Provide the (X, Y) coordinate of the cell's center where the given text is located.  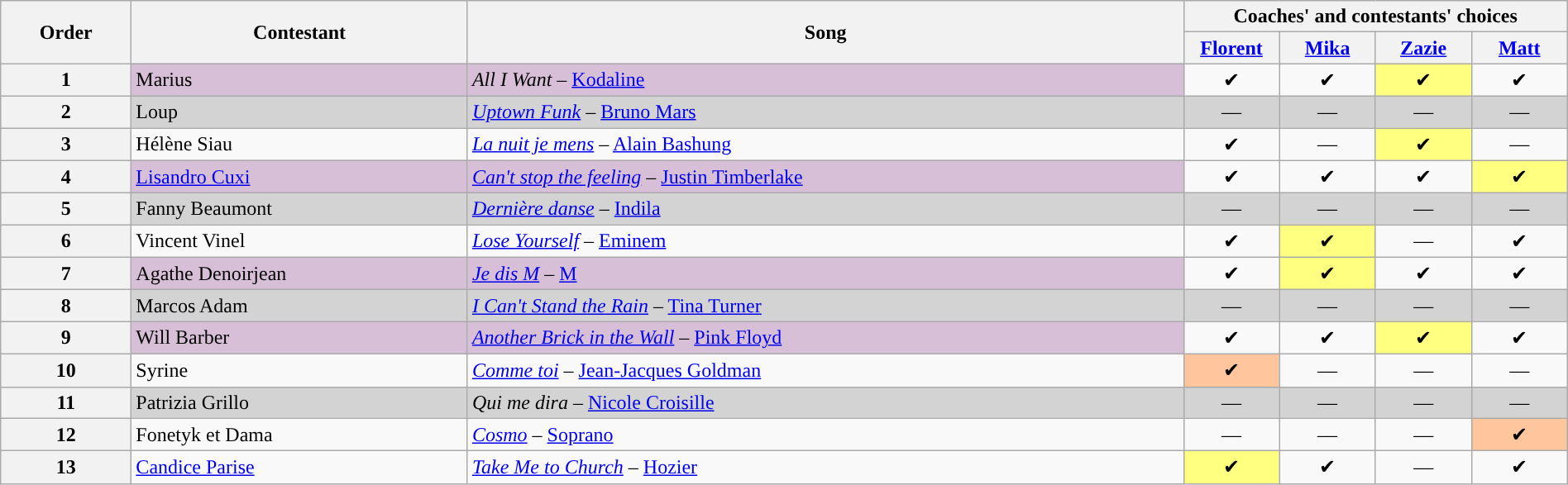
La nuit je mens – Alain Bashung (825, 144)
3 (66, 144)
Cosmo – Soprano (825, 435)
9 (66, 338)
Loup (299, 112)
10 (66, 370)
Another Brick in the Wall – Pink Floyd (825, 338)
Candice Parise (299, 468)
Je dis M – M (825, 273)
7 (66, 273)
I Can't Stand the Rain – Tina Turner (825, 306)
Zazie (1423, 48)
1 (66, 80)
Matt (1519, 48)
Song (825, 32)
Syrine (299, 370)
4 (66, 177)
Lose Yourself – Eminem (825, 241)
12 (66, 435)
Mika (1327, 48)
Order (66, 32)
Agathe Denoirjean (299, 273)
11 (66, 402)
Contestant (299, 32)
Vincent Vinel (299, 241)
Hélène Siau (299, 144)
Qui me dira – Nicole Croisille (825, 402)
13 (66, 468)
2 (66, 112)
Can't stop the feeling – Justin Timberlake (825, 177)
Will Barber (299, 338)
Lisandro Cuxi (299, 177)
Fanny Beaumont (299, 209)
Coaches' and contestants' choices (1375, 17)
Florent (1231, 48)
Patrizia Grillo (299, 402)
Take Me to Church – Hozier (825, 468)
Comme toi – Jean-Jacques Goldman (825, 370)
6 (66, 241)
Marius (299, 80)
5 (66, 209)
Fonetyk et Dama (299, 435)
Uptown Funk – Bruno Mars (825, 112)
8 (66, 306)
Dernière danse – Indila (825, 209)
Marcos Adam (299, 306)
All I Want – Kodaline (825, 80)
